Search for the cell housing the specified text and yield its (X, Y) center coordinate. 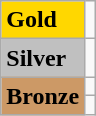
Silver (43, 58)
Gold (43, 20)
Bronze (43, 96)
